Provide the [x, y] coordinate of the cell's center where the given text is located.  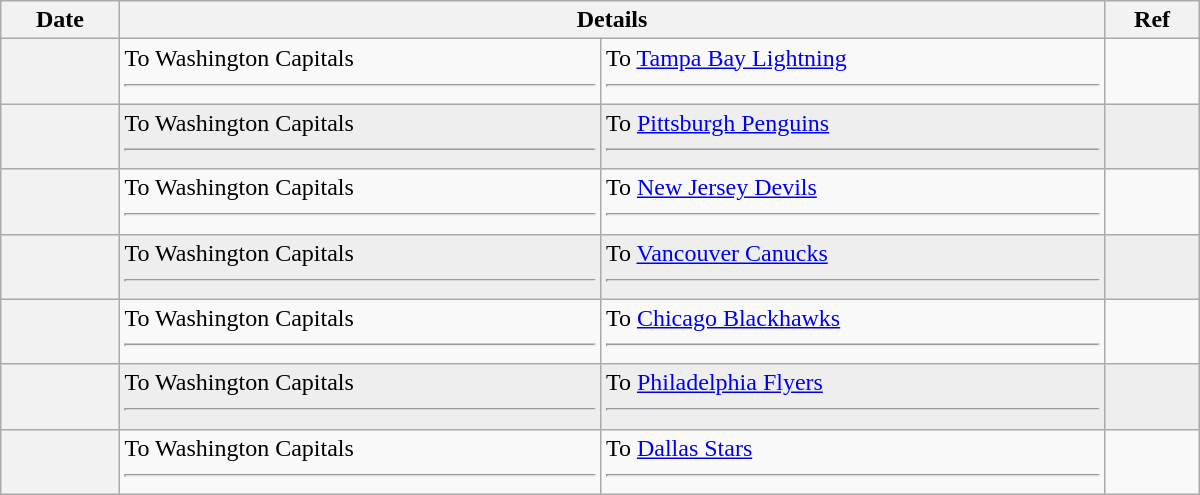
To Dallas Stars [852, 462]
Details [612, 20]
To Philadelphia Flyers [852, 396]
To Chicago Blackhawks [852, 332]
To Tampa Bay Lightning [852, 72]
To Vancouver Canucks [852, 266]
Date [60, 20]
To New Jersey Devils [852, 202]
To Pittsburgh Penguins [852, 136]
Ref [1152, 20]
